From the cell containing the given text, extract its center point as [x, y] coordinate. 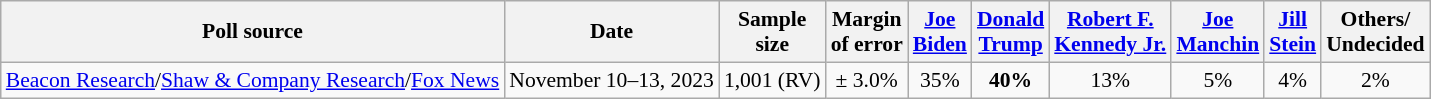
Robert F.Kennedy Jr. [1110, 32]
Poll source [253, 32]
Marginof error [867, 32]
Others/Undecided [1375, 32]
13% [1110, 80]
4% [1292, 80]
± 3.0% [867, 80]
DonaldTrump [1010, 32]
JoeBiden [940, 32]
Date [612, 32]
Beacon Research/Shaw & Company Research/Fox News [253, 80]
Samplesize [772, 32]
35% [940, 80]
40% [1010, 80]
2% [1375, 80]
5% [1218, 80]
JoeManchin [1218, 32]
November 10–13, 2023 [612, 80]
1,001 (RV) [772, 80]
JillStein [1292, 32]
